Pinpoint the cell where the given text exists, returning its (x, y) midpoint coordinate. 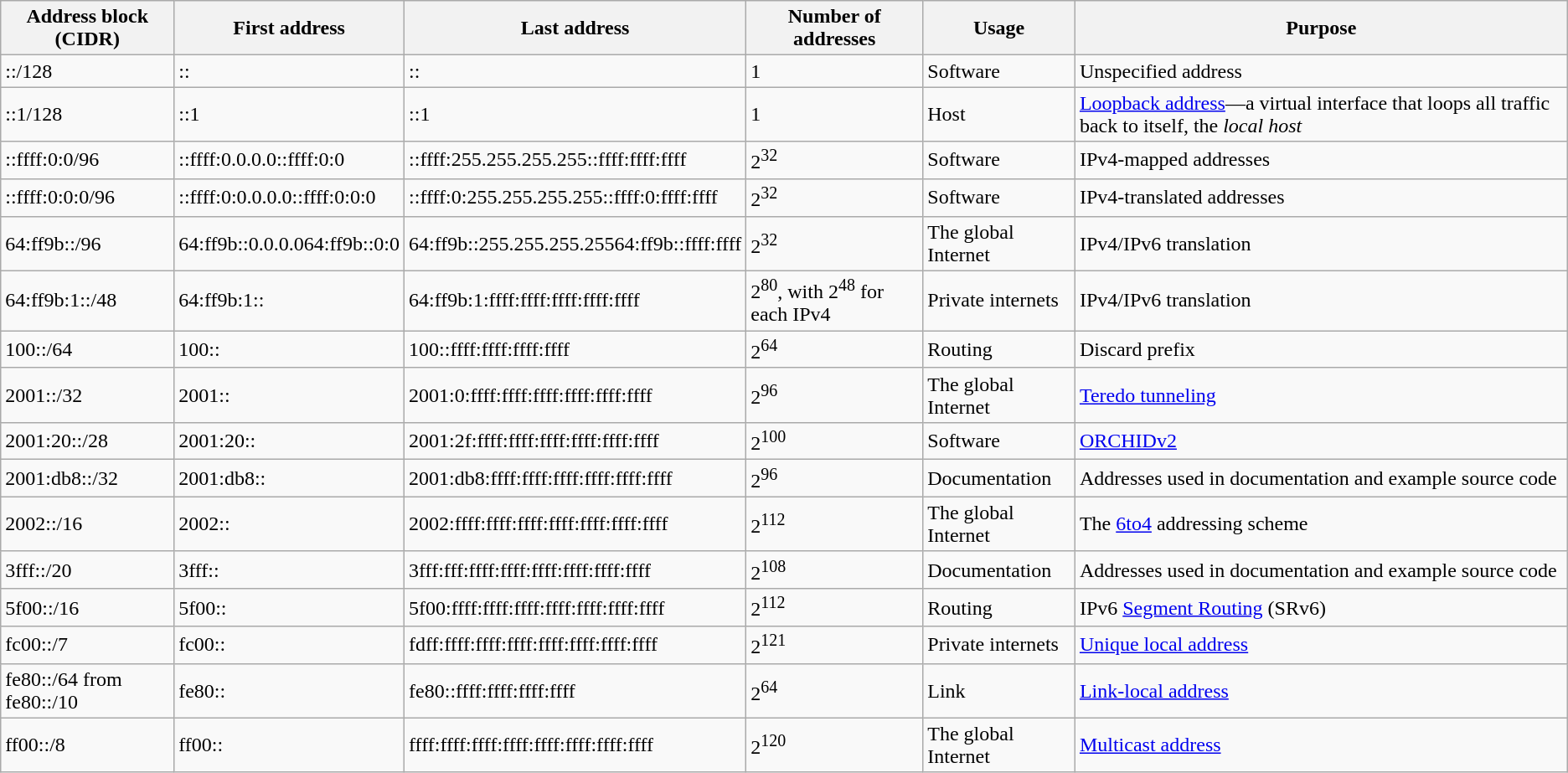
64:ff9b:1:ffff:ffff:ffff:ffff:ffff (575, 301)
IPv4-translated addresses (1321, 198)
IPv4-mapped addresses (1321, 161)
fdff:ffff:ffff:ffff:ffff:ffff:ffff:ffff (575, 645)
100::/64 (87, 350)
Link-local address (1321, 690)
64:ff9b:1:: (290, 301)
2002::/16 (87, 524)
fe80::/64 from fe80::/10 (87, 690)
2108 (834, 569)
::ffff:0.0.0.0::ffff:0:0 (290, 161)
2001::/32 (87, 395)
2002:ffff:ffff:ffff:ffff:ffff:ffff:ffff (575, 524)
100::ffff:ffff:ffff:ffff (575, 350)
5f00:ffff:ffff:ffff:ffff:ffff:ffff:ffff (575, 608)
fc00:: (290, 645)
ff00:: (290, 745)
2001:0:ffff:ffff:ffff:ffff:ffff:ffff (575, 395)
Discard prefix (1321, 350)
3fff:fff:ffff:ffff:ffff:ffff:ffff:ffff (575, 569)
5f00:: (290, 608)
Number of addresses (834, 28)
Last address (575, 28)
64:ff9b::0.0.0.064:ff9b::0:0 (290, 243)
The 6to4 addressing scheme (1321, 524)
Link (999, 690)
Address block (CIDR) (87, 28)
fe80:: (290, 690)
::ffff:0:255.255.255.255::ffff:0:ffff:ffff (575, 198)
Multicast address (1321, 745)
2002:: (290, 524)
fc00::/7 (87, 645)
ffff:ffff:ffff:ffff:ffff:ffff:ffff:ffff (575, 745)
IPv6 Segment Routing (SRv6) (1321, 608)
64:ff9b::/96 (87, 243)
2001:20:: (290, 441)
Teredo tunneling (1321, 395)
3fff::/20 (87, 569)
::/128 (87, 71)
::ffff:0:0:0/96 (87, 198)
2001:2f:ffff:ffff:ffff:ffff:ffff:ffff (575, 441)
2120 (834, 745)
2100 (834, 441)
100:: (290, 350)
2001:db8:: (290, 479)
2121 (834, 645)
3fff:: (290, 569)
Purpose (1321, 28)
64:ff9b:1::/48 (87, 301)
Unique local address (1321, 645)
Unspecified address (1321, 71)
2001:db8:ffff:ffff:ffff:ffff:ffff:ffff (575, 479)
2001:20::/28 (87, 441)
2001:: (290, 395)
280, with 248 for each IPv4 (834, 301)
First address (290, 28)
2001:db8::/32 (87, 479)
fe80::ffff:ffff:ffff:ffff (575, 690)
ff00::/8 (87, 745)
::1/128 (87, 114)
Usage (999, 28)
::ffff:0:0.0.0.0::ffff:0:0:0 (290, 198)
Host (999, 114)
ORCHIDv2 (1321, 441)
5f00::/16 (87, 608)
::ffff:0:0/96 (87, 161)
64:ff9b::255.255.255.25564:ff9b::ffff:ffff (575, 243)
::ffff:255.255.255.255::ffff:ffff:ffff (575, 161)
Loopback address—a virtual interface that loops all traffic back to itself, the local host (1321, 114)
